Detect which cell encompasses the target text, then output its [X, Y] center coordinate. 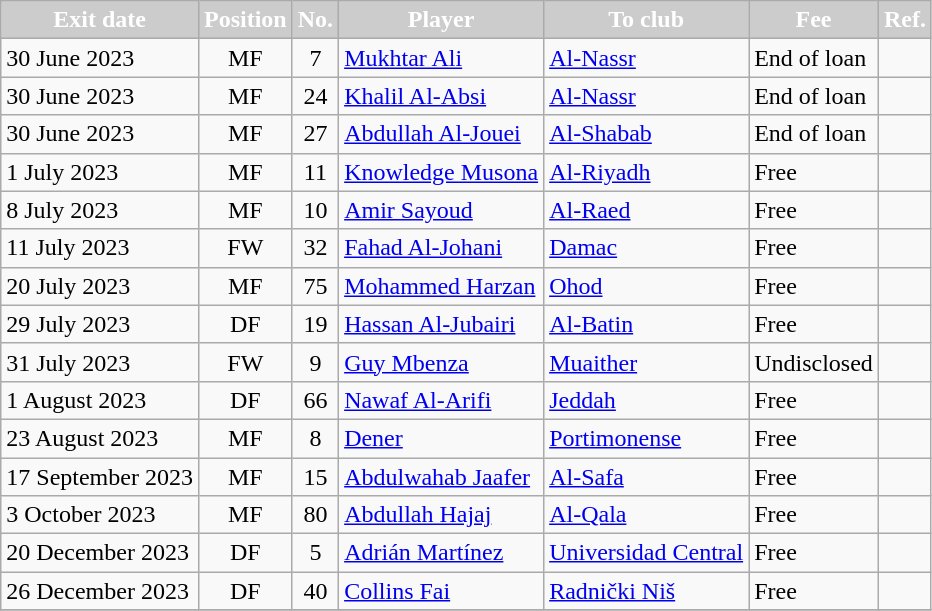
Exit date [100, 20]
To club [646, 20]
Abdullah Al-Jouei [442, 134]
Undisclosed [814, 362]
27 [315, 134]
Adrián Martínez [442, 553]
1 August 2023 [100, 400]
24 [315, 96]
9 [315, 362]
15 [315, 477]
10 [315, 210]
Nawaf Al-Arifi [442, 400]
Universidad Central [646, 553]
Player [442, 20]
20 July 2023 [100, 286]
23 August 2023 [100, 438]
Abdullah Hajaj [442, 515]
40 [315, 591]
Radnički Niš [646, 591]
3 October 2023 [100, 515]
Muaither [646, 362]
Al-Shabab [646, 134]
Guy Mbenza [442, 362]
Dener [442, 438]
Mukhtar Ali [442, 58]
8 [315, 438]
Fahad Al-Johani [442, 248]
7 [315, 58]
Ref. [904, 20]
Fee [814, 20]
Knowledge Musona [442, 172]
Jeddah [646, 400]
Ohod [646, 286]
26 December 2023 [100, 591]
1 July 2023 [100, 172]
No. [315, 20]
75 [315, 286]
32 [315, 248]
Al-Safa [646, 477]
80 [315, 515]
8 July 2023 [100, 210]
Hassan Al-Jubairi [442, 324]
11 [315, 172]
Portimonense [646, 438]
11 July 2023 [100, 248]
Al-Raed [646, 210]
Mohammed Harzan [442, 286]
Collins Fai [442, 591]
Al-Batin [646, 324]
Amir Sayoud [442, 210]
Al-Riyadh [646, 172]
Abdulwahab Jaafer [442, 477]
Damac [646, 248]
19 [315, 324]
66 [315, 400]
Khalil Al-Absi [442, 96]
5 [315, 553]
Al-Qala [646, 515]
31 July 2023 [100, 362]
Position [245, 20]
17 September 2023 [100, 477]
20 December 2023 [100, 553]
29 July 2023 [100, 324]
